Provide the [X, Y] coordinate of the cell's center where the given text is located.  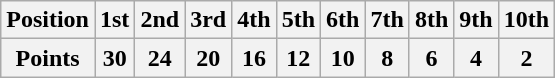
8 [387, 58]
9th [476, 20]
Position [48, 20]
4 [476, 58]
1st [114, 20]
30 [114, 58]
10 [343, 58]
Points [48, 58]
20 [208, 58]
10th [526, 20]
24 [160, 58]
7th [387, 20]
2 [526, 58]
6 [431, 58]
4th [254, 20]
5th [298, 20]
3rd [208, 20]
2nd [160, 20]
16 [254, 58]
6th [343, 20]
12 [298, 58]
8th [431, 20]
